Pinpoint the cell where the given text exists, returning its [x, y] midpoint coordinate. 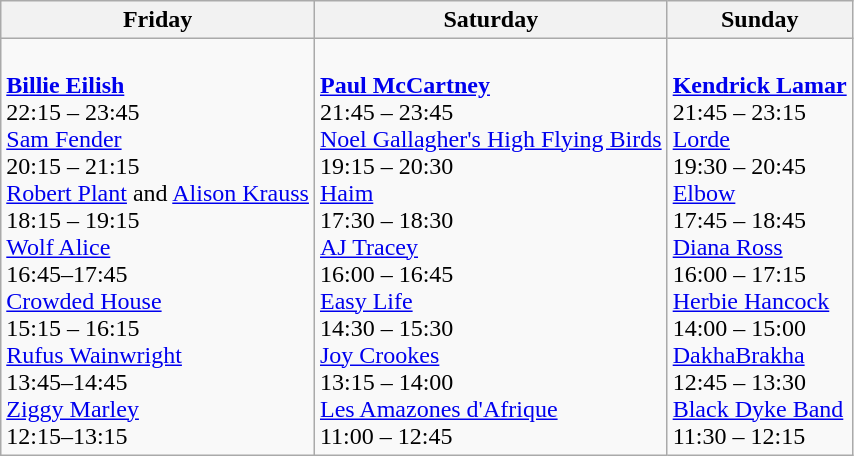
Sunday [760, 20]
Saturday [490, 20]
Friday [158, 20]
